Detect which cell encompasses the target text, then output its (x, y) center coordinate. 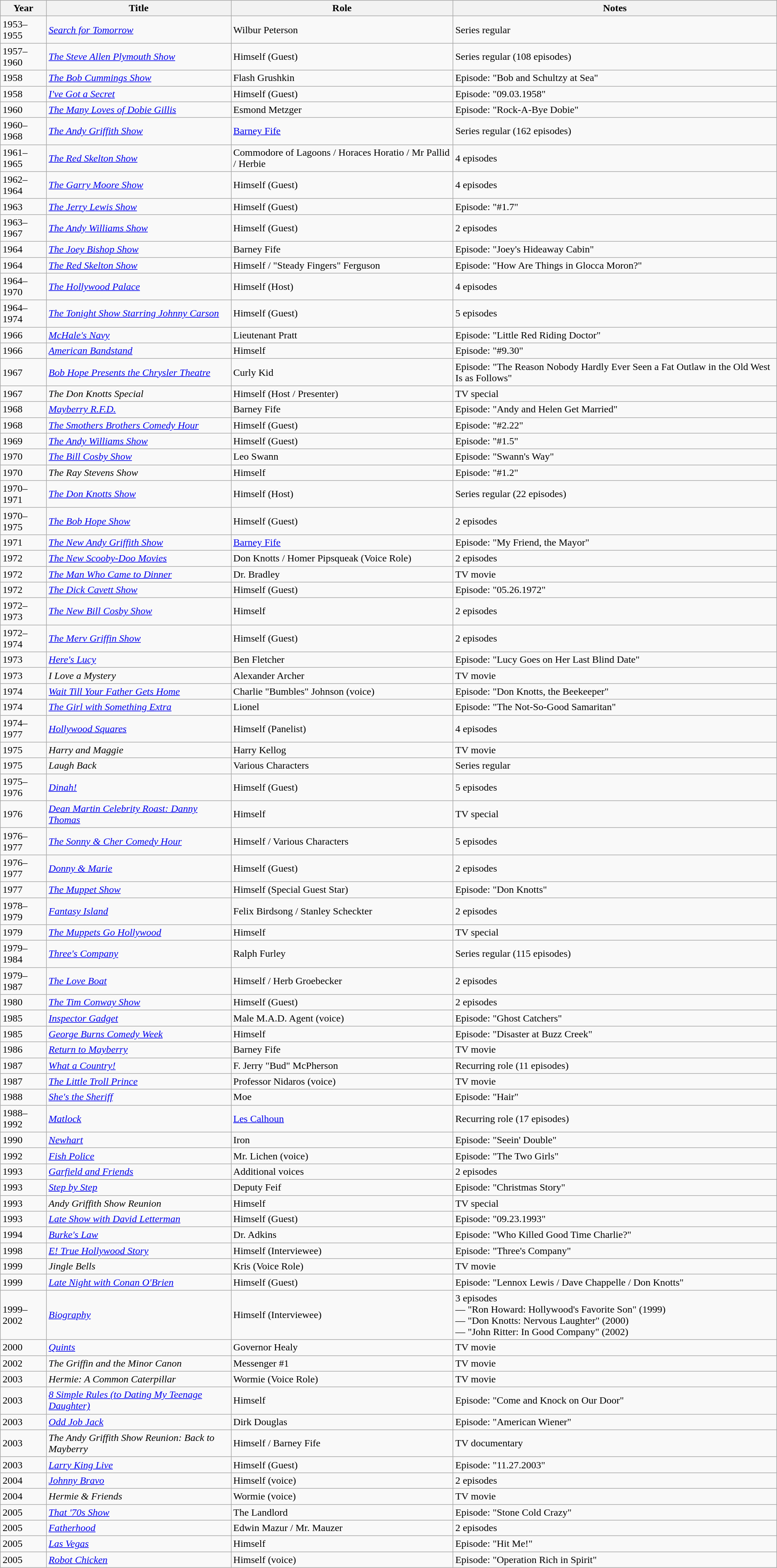
Episode: "Lennox Lewis / Dave Chappelle / Don Knotts" (615, 1282)
Episode: "Seein' Double" (615, 1140)
The Andy Griffith Show (139, 131)
Episode: "#1.7" (615, 206)
1957–1960 (23, 56)
The Jerry Lewis Show (139, 206)
1964–1974 (23, 314)
Episode: "Don Knotts, the Beekeeper" (615, 691)
Lieutenant Pratt (342, 335)
Search for Tomorrow (139, 30)
Episode: "05.26.1972" (615, 590)
Series regular (162 episodes) (615, 131)
Himself / "Steady Fingers" Ferguson (342, 265)
Dr. Adkins (342, 1235)
Fish Police (139, 1156)
Fantasy Island (139, 911)
Hollywood Squares (139, 728)
Dean Martin Celebrity Roast: Danny Thomas (139, 814)
The Garry Moore Show (139, 185)
1977 (23, 889)
1960–1968 (23, 131)
Hermie: A Common Caterpillar (139, 1379)
1964–1970 (23, 287)
1994 (23, 1235)
Episode: "Operation Rich in Spirit" (615, 1560)
Las Vegas (139, 1544)
Garfield and Friends (139, 1171)
Professor Nidaros (voice) (342, 1081)
Harry Kellog (342, 750)
Episode: "The Not-So-Good Samaritan" (615, 707)
Here's Lucy (139, 660)
The Little Troll Prince (139, 1081)
Himself / Various Characters (342, 841)
Additional voices (342, 1171)
8 Simple Rules (to Dating My Teenage Daughter) (139, 1400)
1971 (23, 542)
Episode: "Ghost Catchers" (615, 1018)
Governor Healy (342, 1347)
Laugh Back (139, 766)
Andy Griffith Show Reunion (139, 1203)
The Love Boat (139, 981)
2002 (23, 1363)
Episode: "Don Knotts" (615, 889)
1972–1974 (23, 639)
Quints (139, 1347)
Title (139, 8)
Himself / Barney Fife (342, 1443)
Esmond Metzger (342, 110)
The Andy Griffith Show Reunion: Back to Mayberry (139, 1443)
1972–1973 (23, 611)
Messenger #1 (342, 1363)
The Tim Conway Show (139, 1002)
Wilbur Peterson (342, 30)
Les Calhoun (342, 1119)
Himself (Special Guest Star) (342, 889)
1976 (23, 814)
1979–1984 (23, 954)
Episode: "Disaster at Buzz Creek" (615, 1034)
Episode: "Come and Knock on Our Door" (615, 1400)
Himself (Panelist) (342, 728)
1988–1992 (23, 1119)
George Burns Comedy Week (139, 1034)
Episode: "09.23.1993" (615, 1219)
1960 (23, 110)
Episode: "Joey's Hideaway Cabin" (615, 249)
The Man Who Came to Dinner (139, 574)
Curly Kid (342, 372)
Series regular (115 episodes) (615, 954)
Recurring role (17 episodes) (615, 1119)
Late Show with David Letterman (139, 1219)
Male M.A.D. Agent (voice) (342, 1018)
1992 (23, 1156)
1974–1977 (23, 728)
The Don Knotts Show (139, 494)
Odd Job Jack (139, 1422)
Ben Fletcher (342, 660)
The Ray Stevens Show (139, 473)
Series regular (22 episodes) (615, 494)
Mayberry R.F.D. (139, 409)
The Sonny & Cher Comedy Hour (139, 841)
The Bill Cosby Show (139, 457)
Moe (342, 1097)
Felix Birdsong / Stanley Scheckter (342, 911)
Episode: "#2.22" (615, 425)
1979–1987 (23, 981)
3 episodes— "Ron Howard: Hollywood's Favorite Son" (1999)— "Don Knotts: Nervous Laughter" (2000)— "John Ritter: In Good Company" (2002) (615, 1315)
Matlock (139, 1119)
Episode: "#1.2" (615, 473)
The Steve Allen Plymouth Show (139, 56)
Leo Swann (342, 457)
Charlie "Bumbles" Johnson (voice) (342, 691)
Alexander Archer (342, 676)
1961–1965 (23, 158)
Dr. Bradley (342, 574)
The Landlord (342, 1512)
Episode: "Hit Me!" (615, 1544)
2000 (23, 1347)
Episode: "Andy and Helen Get Married" (615, 409)
1979 (23, 933)
I Love a Mystery (139, 676)
Harry and Maggie (139, 750)
1978–1979 (23, 911)
1988 (23, 1097)
The Dick Cavett Show (139, 590)
Episode: "Hair" (615, 1097)
1962–1964 (23, 185)
The Tonight Show Starring Johnny Carson (139, 314)
I've Got a Secret (139, 94)
1969 (23, 441)
F. Jerry "Bud" McPherson (342, 1066)
Inspector Gadget (139, 1018)
Himself / Herb Groebecker (342, 981)
1963–1967 (23, 228)
Episode: "Rock-A-Bye Dobie" (615, 110)
Episode: "Lucy Goes on Her Last Blind Date" (615, 660)
Various Characters (342, 766)
Episode: "Swann's Way" (615, 457)
Dirk Douglas (342, 1422)
1986 (23, 1050)
Late Night with Conan O'Brien (139, 1282)
TV documentary (615, 1443)
Kris (Voice Role) (342, 1267)
Flash Grushkin (342, 78)
Fatherhood (139, 1528)
Edwin Mazur / Mr. Mauzer (342, 1528)
1970–1975 (23, 521)
Series regular (108 episodes) (615, 56)
Episode: "Who Killed Good Time Charlie?" (615, 1235)
Episode: "My Friend, the Mayor" (615, 542)
Commodore of Lagoons / Horaces Horatio / Mr Pallid / Herbie (342, 158)
Year (23, 8)
Bob Hope Presents the Chrysler Theatre (139, 372)
The New Scooby-Doo Movies (139, 558)
Episode: "Three's Company" (615, 1251)
She's the Sheriff (139, 1097)
Iron (342, 1140)
Newhart (139, 1140)
Episode: "Little Red Riding Doctor" (615, 335)
Recurring role (11 episodes) (615, 1066)
The Muppets Go Hollywood (139, 933)
Jingle Bells (139, 1267)
Larry King Live (139, 1465)
1970–1971 (23, 494)
The New Bill Cosby Show (139, 611)
1953–1955 (23, 30)
Biography (139, 1315)
McHale's Navy (139, 335)
Hermie & Friends (139, 1496)
E! True Hollywood Story (139, 1251)
The Joey Bishop Show (139, 249)
Three's Company (139, 954)
Himself (Host / Presenter) (342, 394)
Episode: "How Are Things in Glocca Moron?" (615, 265)
That '70s Show (139, 1512)
Donny & Marie (139, 868)
Episode: "Stone Cold Crazy" (615, 1512)
1963 (23, 206)
Wait Till Your Father Gets Home (139, 691)
Deputy Feif (342, 1187)
Robot Chicken (139, 1560)
Wormie (voice) (342, 1496)
Episode: "11.27.2003" (615, 1465)
1998 (23, 1251)
1980 (23, 1002)
Episode: "The Reason Nobody Hardly Ever Seen a Fat Outlaw in the Old West Is as Follows" (615, 372)
The Bob Cummings Show (139, 78)
What a Country! (139, 1066)
The Hollywood Palace (139, 287)
The Smothers Brothers Comedy Hour (139, 425)
Episode: "The Two Girls" (615, 1156)
American Bandstand (139, 351)
Ralph Furley (342, 954)
1999–2002 (23, 1315)
Episode: "American Wiener" (615, 1422)
Notes (615, 8)
The Don Knotts Special (139, 394)
The Girl with Something Extra (139, 707)
1975–1976 (23, 787)
The New Andy Griffith Show (139, 542)
Role (342, 8)
The Griffin and the Minor Canon (139, 1363)
Episode: "#9.30" (615, 351)
The Merv Griffin Show (139, 639)
Wormie (Voice Role) (342, 1379)
1990 (23, 1140)
Burke's Law (139, 1235)
The Muppet Show (139, 889)
Lionel (342, 707)
Episode: "09.03.1958" (615, 94)
The Bob Hope Show (139, 521)
Episode: "#1.5" (615, 441)
Episode: "Christmas Story" (615, 1187)
Dinah! (139, 787)
The Many Loves of Dobie Gillis (139, 110)
Johnny Bravo (139, 1480)
Step by Step (139, 1187)
Return to Mayberry (139, 1050)
Episode: "Bob and Schultzy at Sea" (615, 78)
Don Knotts / Homer Pipsqueak (Voice Role) (342, 558)
Mr. Lichen (voice) (342, 1156)
